Search for the cell housing the specified text and yield its [x, y] center coordinate. 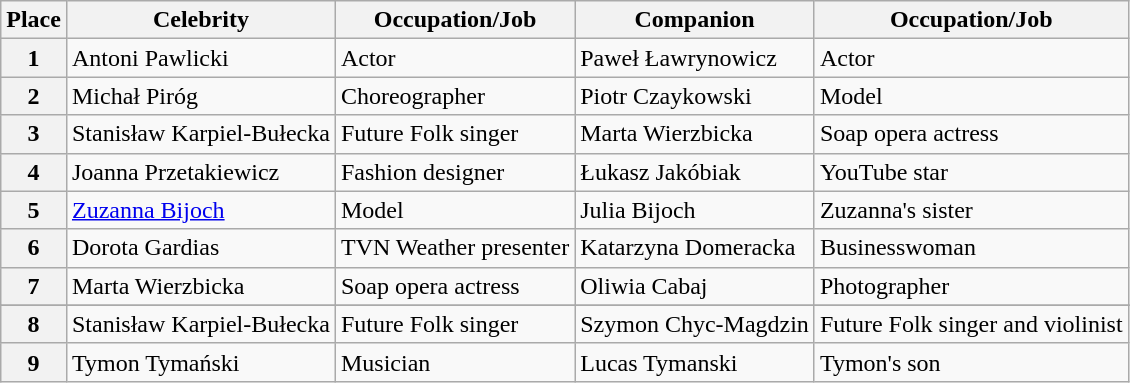
Musician [454, 362]
4 [34, 172]
6 [34, 248]
Łukasz Jakóbiak [695, 172]
9 [34, 362]
Choreographer [454, 96]
Tymon's son [971, 362]
1 [34, 58]
Paweł Ławrynowicz [695, 58]
Zuzanna's sister [971, 210]
Future Folk singer and violinist [971, 324]
Businesswoman [971, 248]
3 [34, 134]
Companion [695, 20]
Antoni Pawlicki [200, 58]
5 [34, 210]
Celebrity [200, 20]
Joanna Przetakiewicz [200, 172]
Photographer [971, 286]
Lucas Tymanski [695, 362]
Piotr Czaykowski [695, 96]
Oliwia Cabaj [695, 286]
YouTube star [971, 172]
Tymon Tymański [200, 362]
Michał Piróg [200, 96]
Julia Bijoch [695, 210]
8 [34, 324]
Fashion designer [454, 172]
Katarzyna Domeracka [695, 248]
7 [34, 286]
Dorota Gardias [200, 248]
TVN Weather presenter [454, 248]
Place [34, 20]
2 [34, 96]
Zuzanna Bijoch [200, 210]
Szymon Chyc-Magdzin [695, 324]
